Determine the [x, y] coordinate at the center of the cell enclosing the given text.  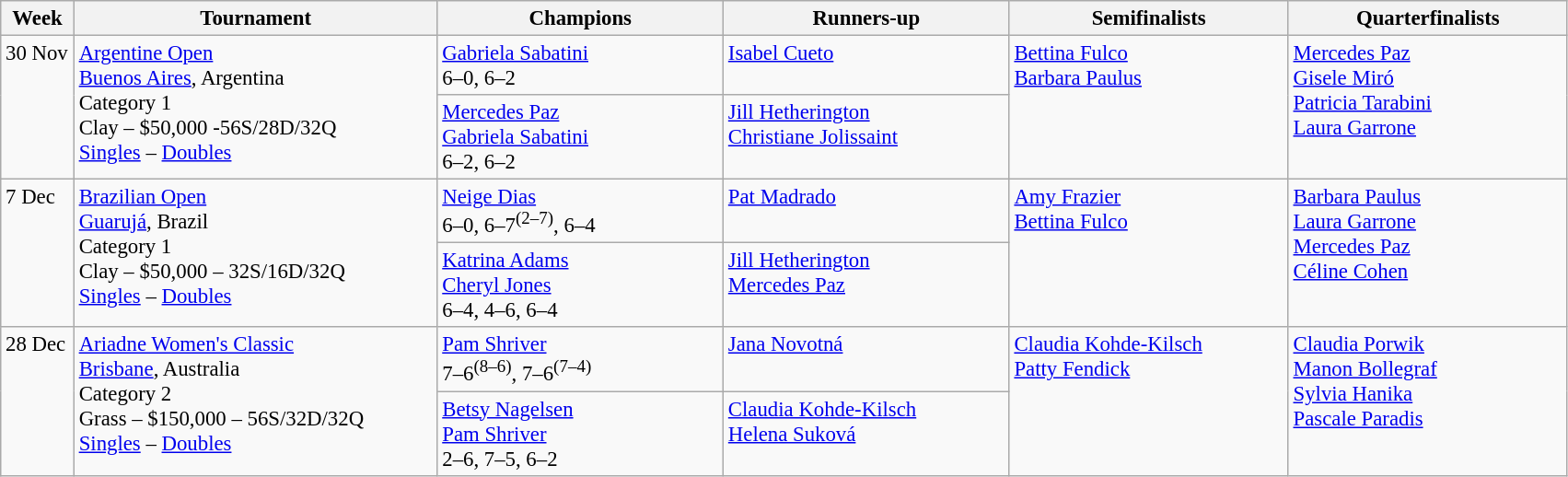
Mercedes Paz Gisele Miró Patricia Tarabini Laura Garrone [1427, 108]
Jill Hetherington Mercedes Paz [867, 285]
Mercedes Paz Gabriela Sabatini 6–2, 6–2 [580, 137]
Ariadne Women's ClassicBrisbane, AustraliaCategory 2 Grass – $150,000 – 56S/32D/32Q Singles – Doubles [256, 401]
Argentine OpenBuenos Aires, Argentina Category 1 Clay – $50,000 -56S/28D/32Q Singles – Doubles [256, 108]
Pam Shriver7–6(8–6), 7–6(7–4) [580, 359]
Champions [580, 18]
Katrina Adams Cheryl Jones 6–4, 4–6, 6–4 [580, 285]
Jill Hetherington Christiane Jolissaint [867, 137]
Brazilian OpenGuarujá, Brazil Category 1 Clay – $50,000 – 32S/16D/32Q Singles – Doubles [256, 254]
7 Dec [38, 254]
30 Nov [38, 108]
Claudia Kohde-Kilsch Patty Fendick [1149, 401]
Isabel Cueto [867, 66]
Barbara Paulus Laura Garrone Mercedes Paz Céline Cohen [1427, 254]
Tournament [256, 18]
Runners-up [867, 18]
Neige Dias 6–0, 6–7(2–7), 6–4 [580, 212]
Gabriela Sabatini 6–0, 6–2 [580, 66]
Claudia Porwik Manon Bollegraf Sylvia Hanika Pascale Paradis [1427, 401]
Quarterfinalists [1427, 18]
Semifinalists [1149, 18]
Amy Frazier Bettina Fulco [1149, 254]
Jana Novotná [867, 359]
28 Dec [38, 401]
Bettina Fulco Barbara Paulus [1149, 108]
Betsy Nagelsen Pam Shriver2–6, 7–5, 6–2 [580, 434]
Claudia Kohde-Kilsch Helena Suková [867, 434]
Pat Madrado [867, 212]
Week [38, 18]
